Pinpoint the cell where the given text exists, returning its (x, y) midpoint coordinate. 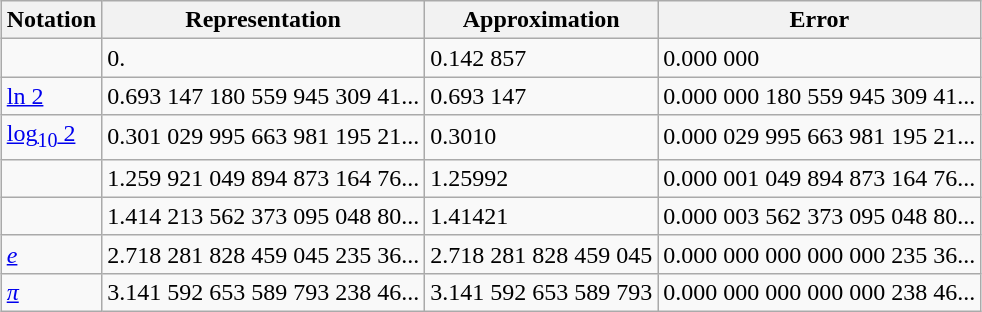
0.000 003 562 373 095 048 80... (820, 216)
1.259 921 049 894 873 164 76... (264, 178)
Approximation (542, 20)
0.000 029 995 663 981 195 21... (820, 137)
3.141 592 653 589 793 238 46... (264, 292)
ln 2 (51, 96)
Error (820, 20)
2.718 281 828 459 045 (542, 254)
0.000 001 049 894 873 164 76... (820, 178)
0.000 000 180 559 945 309 41... (820, 96)
1.41421 (542, 216)
0.693 147 (542, 96)
1.25992 (542, 178)
Notation (51, 20)
log10 2 (51, 137)
Representation (264, 20)
0.142 857 (542, 58)
0.000 000 000 000 000 235 36... (820, 254)
0.693 147 180 559 945 309 41... (264, 96)
0.301 029 995 663 981 195 21... (264, 137)
0. (264, 58)
e (51, 254)
2.718 281 828 459 045 235 36... (264, 254)
0.3010 (542, 137)
0.000 000 (820, 58)
1.414 213 562 373 095 048 80... (264, 216)
π (51, 292)
3.141 592 653 589 793 (542, 292)
0.000 000 000 000 000 238 46... (820, 292)
